Locate the cell with the specified text and output its (X, Y) center coordinate. 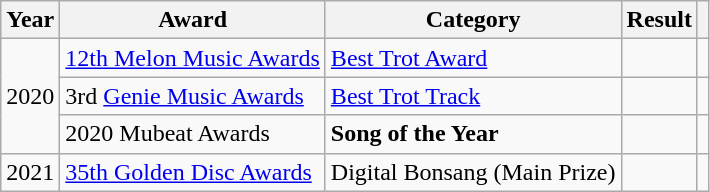
Category (473, 20)
12th Melon Music Awards (193, 58)
Song of the Year (473, 134)
35th Golden Disc Awards (193, 172)
Award (193, 20)
2021 (30, 172)
Best Trot Award (473, 58)
2020 (30, 96)
Digital Bonsang (Main Prize) (473, 172)
2020 Mubeat Awards (193, 134)
3rd Genie Music Awards (193, 96)
Result (659, 20)
Year (30, 20)
Best Trot Track (473, 96)
